Locate the cell with the specified text and output its (x, y) center coordinate. 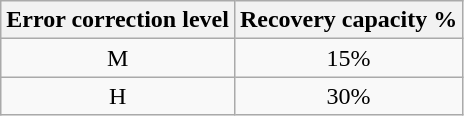
30% (348, 96)
15% (348, 58)
M (118, 58)
Error correction level (118, 20)
H (118, 96)
Recovery capacity % (348, 20)
